Find where the given text appears and provide that cell's center as (X, Y) coordinate. 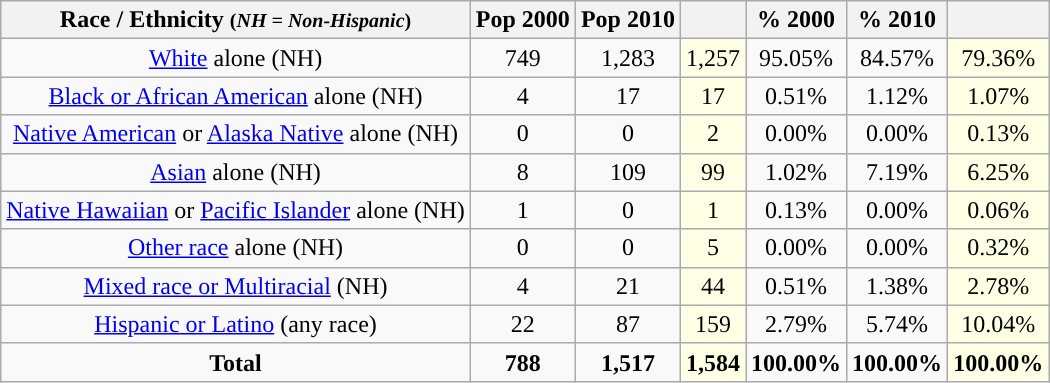
Pop 2000 (522, 20)
1.07% (998, 96)
Other race alone (NH) (236, 248)
Mixed race or Multiracial (NH) (236, 286)
7.19% (898, 172)
1,283 (628, 58)
84.57% (898, 58)
2 (712, 134)
749 (522, 58)
1,257 (712, 58)
Native American or Alaska Native alone (NH) (236, 134)
44 (712, 286)
1.38% (898, 286)
White alone (NH) (236, 58)
109 (628, 172)
22 (522, 324)
8 (522, 172)
99 (712, 172)
79.36% (998, 58)
10.04% (998, 324)
6.25% (998, 172)
5 (712, 248)
1,517 (628, 362)
% 2010 (898, 20)
87 (628, 324)
2.79% (796, 324)
Pop 2010 (628, 20)
1,584 (712, 362)
5.74% (898, 324)
0.32% (998, 248)
Native Hawaiian or Pacific Islander alone (NH) (236, 210)
Race / Ethnicity (NH = Non-Hispanic) (236, 20)
1.12% (898, 96)
Asian alone (NH) (236, 172)
0.06% (998, 210)
2.78% (998, 286)
Total (236, 362)
21 (628, 286)
Hispanic or Latino (any race) (236, 324)
% 2000 (796, 20)
788 (522, 362)
95.05% (796, 58)
Black or African American alone (NH) (236, 96)
159 (712, 324)
1.02% (796, 172)
